For the text-containing cell, return its midpoint in [x, y] coordinate format. 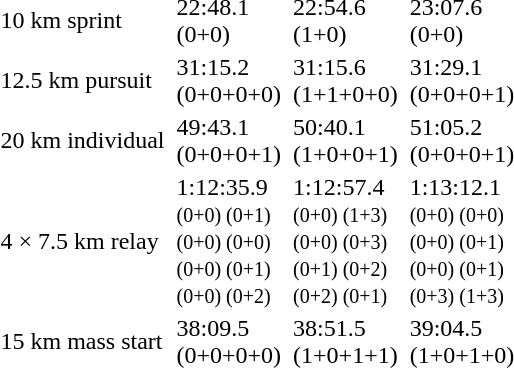
1:12:35.9(0+0) (0+1)(0+0) (0+0)(0+0) (0+1)(0+0) (0+2) [229, 241]
31:15.2(0+0+0+0) [229, 80]
50:40.1(1+0+0+1) [346, 140]
1:12:57.4(0+0) (1+3)(0+0) (0+3)(0+1) (0+2)(0+2) (0+1) [346, 241]
31:15.6(1+1+0+0) [346, 80]
49:43.1(0+0+0+1) [229, 140]
